Return the [X, Y] coordinate for the center point of the cell that contains the specified text.  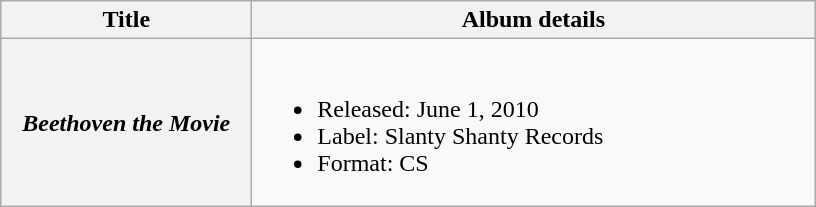
Title [126, 20]
Released: June 1, 2010Label: Slanty Shanty RecordsFormat: CS [534, 122]
Beethoven the Movie [126, 122]
Album details [534, 20]
